Determine the [X, Y] coordinate at the center of the cell enclosing the given text.  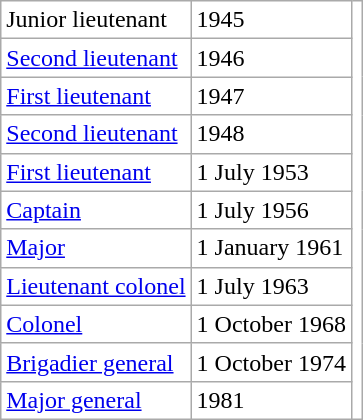
1 July 1963 [271, 286]
1946 [271, 58]
1 July 1953 [271, 172]
Major general [96, 400]
1981 [271, 400]
Brigadier general [96, 362]
Lieutenant colonel [96, 286]
1 October 1974 [271, 362]
Major [96, 248]
1945 [271, 20]
1948 [271, 134]
1 January 1961 [271, 248]
Colonel [96, 324]
1 July 1956 [271, 210]
Junior lieutenant [96, 20]
1 October 1968 [271, 324]
1947 [271, 96]
Captain [96, 210]
